For the text-containing cell, return its midpoint in (x, y) coordinate format. 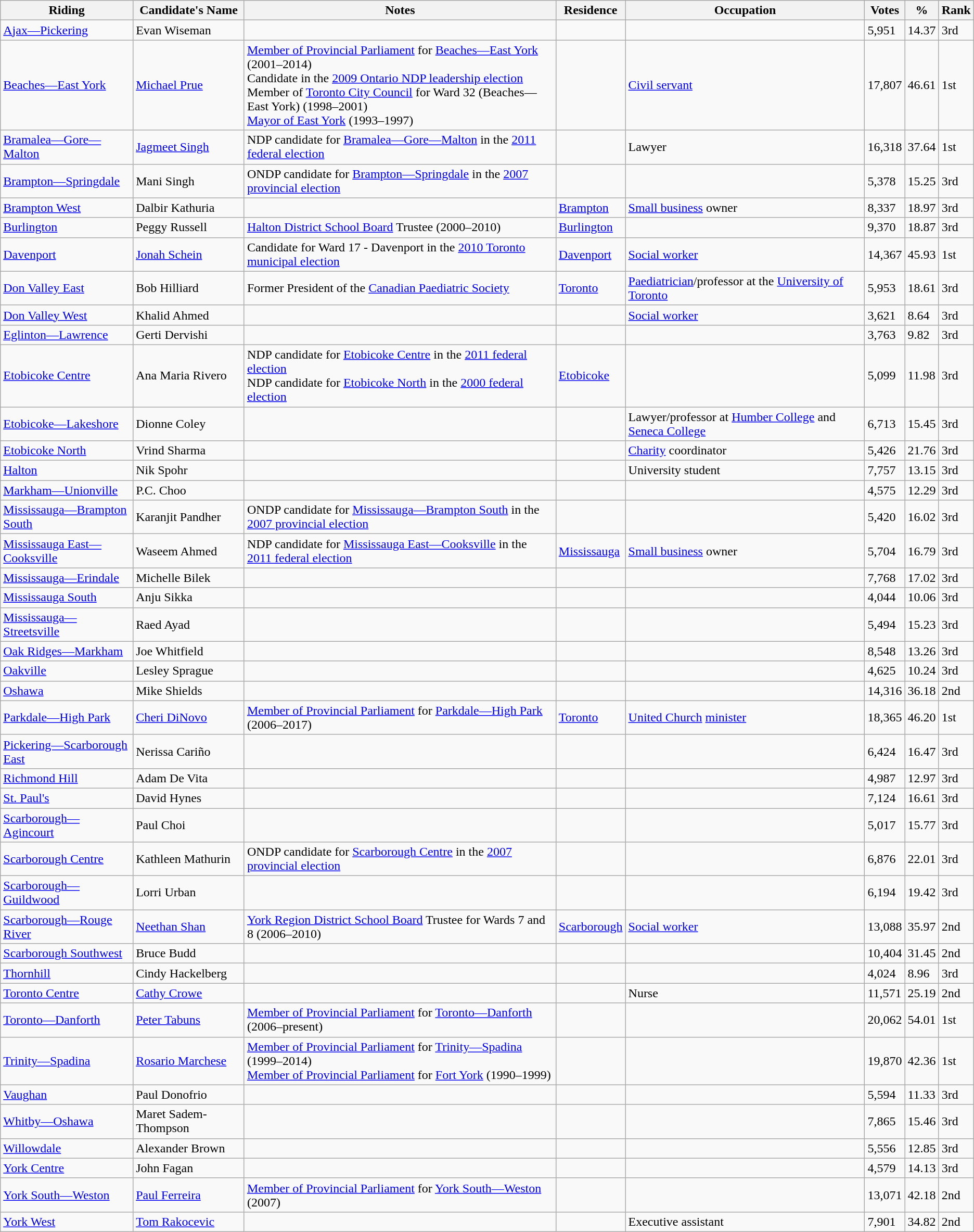
Oshawa (67, 691)
Bob Hilliard (189, 288)
Jagmeet Singh (189, 147)
Candidate for Ward 17 - Davenport in the 2010 Toronto municipal election (400, 254)
P.C. Choo (189, 490)
Nurse (745, 993)
Residence (591, 10)
Oakville (67, 671)
Nerissa Cariño (189, 752)
12.85 (922, 1148)
Ana Maria Rivero (189, 376)
6,713 (885, 424)
Michelle Bilek (189, 578)
Lawyer (745, 147)
Mike Shields (189, 691)
35.97 (922, 926)
Riding (67, 10)
8.64 (922, 315)
Waseem Ahmed (189, 551)
York Centre (67, 1168)
Don Valley East (67, 288)
Bruce Budd (189, 954)
Rank (956, 10)
5,420 (885, 517)
Alexander Brown (189, 1148)
13,071 (885, 1195)
15.46 (922, 1121)
ONDP candidate for Scarborough Centre in the 2007 provincial election (400, 859)
ONDP candidate for Brampton—Springdale in the 2007 provincial election (400, 181)
13.15 (922, 471)
14,316 (885, 691)
9.82 (922, 335)
22.01 (922, 859)
Brampton (591, 208)
16.79 (922, 551)
42.18 (922, 1195)
Cindy Hackelberg (189, 973)
4,625 (885, 671)
Civil servant (745, 85)
Thornhill (67, 973)
Brampton—Springdale (67, 181)
Anju Sikka (189, 598)
NDP candidate for Etobicoke Centre in the 2011 federal election NDP candidate for Etobicoke North in the 2000 federal election (400, 376)
37.64 (922, 147)
Toronto—Danforth (67, 1020)
15.77 (922, 824)
Cheri DiNovo (189, 717)
5,704 (885, 551)
Scarborough Centre (67, 859)
Richmond Hill (67, 778)
Paul Choi (189, 824)
Scarborough—Rouge River (67, 926)
Paul Ferreira (189, 1195)
9,370 (885, 227)
5,594 (885, 1095)
54.01 (922, 1020)
16,318 (885, 147)
Neethan Shan (189, 926)
5,494 (885, 625)
Whitby—Oshawa (67, 1121)
York Region District School Board Trustee for Wards 7 and 8 (2006–2010) (400, 926)
York South—Weston (67, 1195)
Etobicoke Centre (67, 376)
8,548 (885, 651)
Executive assistant (745, 1222)
Parkdale—High Park (67, 717)
5,017 (885, 824)
Raed Ayad (189, 625)
19.42 (922, 893)
3,763 (885, 335)
Gerti Dervishi (189, 335)
5,426 (885, 451)
Vaughan (67, 1095)
Mississauga—Brampton South (67, 517)
Pickering—Scarborough East (67, 752)
Mississauga South (67, 598)
18.97 (922, 208)
Member of Provincial Parliament for Trinity—Spadina (1999–2014) Member of Provincial Parliament for Fort York (1990–1999) (400, 1061)
Candidate's Name (189, 10)
Etobicoke—Lakeshore (67, 424)
John Fagan (189, 1168)
6,876 (885, 859)
Evan Wiseman (189, 30)
Charity coordinator (745, 451)
Member of Provincial Parliament for Toronto—Danforth (2006–present) (400, 1020)
Scarborough (591, 926)
Etobicoke North (67, 451)
Member of Provincial Parliament for Parkdale—High Park (2006–2017) (400, 717)
3,621 (885, 315)
14.13 (922, 1168)
Scarborough Southwest (67, 954)
Adam De Vita (189, 778)
Lesley Sprague (189, 671)
7,768 (885, 578)
Cathy Crowe (189, 993)
Kathleen Mathurin (189, 859)
8.96 (922, 973)
15.25 (922, 181)
Karanjit Pandher (189, 517)
Brampton West (67, 208)
David Hynes (189, 798)
17,807 (885, 85)
10.24 (922, 671)
Former President of the Canadian Paediatric Society (400, 288)
20,062 (885, 1020)
4,987 (885, 778)
18.87 (922, 227)
NDP candidate for Mississauga East—Cooksville in the 2011 federal election (400, 551)
21.76 (922, 451)
7,865 (885, 1121)
Joe Whitfield (189, 651)
7,901 (885, 1222)
Tom Rakocevic (189, 1222)
36.18 (922, 691)
5,953 (885, 288)
11.98 (922, 376)
5,378 (885, 181)
Mississauga—Streetsville (67, 625)
Paediatrician/professor at the University of Toronto (745, 288)
4,044 (885, 598)
University student (745, 471)
Paul Donofrio (189, 1095)
12.97 (922, 778)
Markham—Unionville (67, 490)
18,365 (885, 717)
15.23 (922, 625)
Rosario Marchese (189, 1061)
45.93 (922, 254)
Lorri Urban (189, 893)
Mississauga (591, 551)
Lawyer/professor at Humber College and Seneca College (745, 424)
ONDP candidate for Mississauga—Brampton South in the 2007 provincial election (400, 517)
19,870 (885, 1061)
18.61 (922, 288)
5,099 (885, 376)
6,424 (885, 752)
8,337 (885, 208)
Maret Sadem-Thompson (189, 1121)
11.33 (922, 1095)
34.82 (922, 1222)
Trinity—Spadina (67, 1061)
Michael Prue (189, 85)
13.26 (922, 651)
Scarborough—Guildwood (67, 893)
5,556 (885, 1148)
Etobicoke (591, 376)
7,124 (885, 798)
42.36 (922, 1061)
Occupation (745, 10)
5,951 (885, 30)
Eglinton—Lawrence (67, 335)
NDP candidate for Bramalea—Gore—Malton in the 2011 federal election (400, 147)
4,024 (885, 973)
25.19 (922, 993)
14.37 (922, 30)
4,579 (885, 1168)
Dionne Coley (189, 424)
Member of Provincial Parliament for York South—Weston (2007) (400, 1195)
Scarborough—Agincourt (67, 824)
Willowdale (67, 1148)
Notes (400, 10)
31.45 (922, 954)
4,575 (885, 490)
Khalid Ahmed (189, 315)
6,194 (885, 893)
10.06 (922, 598)
% (922, 10)
York West (67, 1222)
Mani Singh (189, 181)
12.29 (922, 490)
16.61 (922, 798)
Vrind Sharma (189, 451)
Ajax—Pickering (67, 30)
7,757 (885, 471)
Halton (67, 471)
St. Paul's (67, 798)
16.47 (922, 752)
46.20 (922, 717)
Beaches—East York (67, 85)
17.02 (922, 578)
14,367 (885, 254)
10,404 (885, 954)
Nik Spohr (189, 471)
United Church minister (745, 717)
13,088 (885, 926)
Peggy Russell (189, 227)
15.45 (922, 424)
Bramalea—Gore—Malton (67, 147)
Jonah Schein (189, 254)
Mississauga East—Cooksville (67, 551)
Votes (885, 10)
16.02 (922, 517)
Don Valley West (67, 315)
Oak Ridges—Markham (67, 651)
Toronto Centre (67, 993)
Mississauga—Erindale (67, 578)
Dalbir Kathuria (189, 208)
46.61 (922, 85)
11,571 (885, 993)
Peter Tabuns (189, 1020)
Halton District School Board Trustee (2000–2010) (400, 227)
